Locate the cell with the specified text and output its (X, Y) center coordinate. 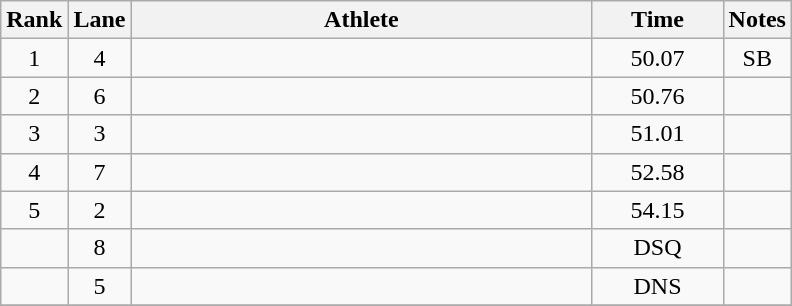
Athlete (362, 20)
52.58 (658, 172)
50.07 (658, 58)
Lane (100, 20)
DNS (658, 286)
50.76 (658, 96)
6 (100, 96)
1 (34, 58)
DSQ (658, 248)
SB (757, 58)
7 (100, 172)
Rank (34, 20)
54.15 (658, 210)
51.01 (658, 134)
Time (658, 20)
8 (100, 248)
Notes (757, 20)
